Detect which cell encompasses the target text, then output its (X, Y) center coordinate. 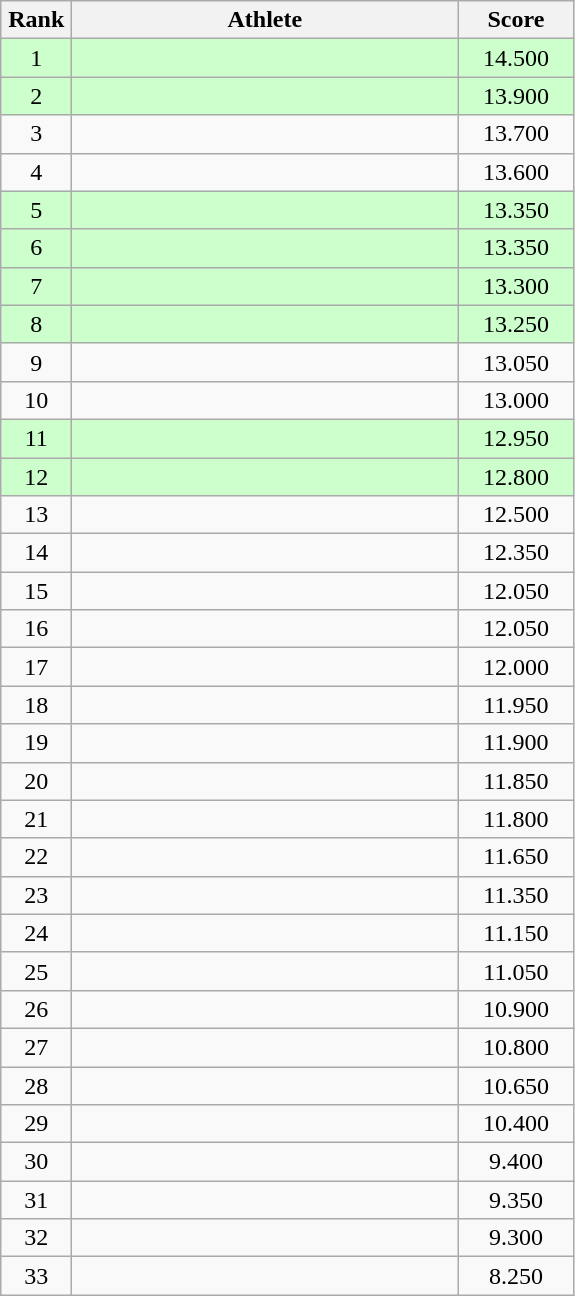
11.050 (516, 971)
30 (36, 1162)
13.000 (516, 400)
13 (36, 515)
8.250 (516, 1276)
9.300 (516, 1238)
21 (36, 819)
7 (36, 286)
12 (36, 477)
12.500 (516, 515)
23 (36, 895)
9.400 (516, 1162)
10 (36, 400)
11.150 (516, 933)
13.900 (516, 96)
29 (36, 1124)
Athlete (265, 20)
10.400 (516, 1124)
4 (36, 172)
13.250 (516, 324)
32 (36, 1238)
22 (36, 857)
12.000 (516, 667)
11.650 (516, 857)
2 (36, 96)
6 (36, 248)
13.050 (516, 362)
15 (36, 591)
28 (36, 1085)
31 (36, 1200)
10.650 (516, 1085)
11.900 (516, 743)
13.300 (516, 286)
17 (36, 667)
8 (36, 324)
10.800 (516, 1047)
33 (36, 1276)
19 (36, 743)
26 (36, 1009)
13.700 (516, 134)
16 (36, 629)
20 (36, 781)
3 (36, 134)
13.600 (516, 172)
25 (36, 971)
18 (36, 705)
12.800 (516, 477)
27 (36, 1047)
9 (36, 362)
12.950 (516, 438)
11 (36, 438)
5 (36, 210)
11.950 (516, 705)
14.500 (516, 58)
11.350 (516, 895)
Score (516, 20)
10.900 (516, 1009)
1 (36, 58)
11.850 (516, 781)
12.350 (516, 553)
11.800 (516, 819)
14 (36, 553)
24 (36, 933)
Rank (36, 20)
9.350 (516, 1200)
